Locate the cell with the specified text and output its (x, y) center coordinate. 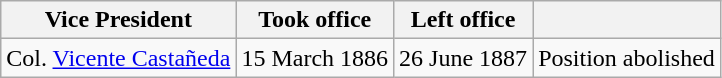
Col. Vicente Castañeda (118, 58)
Position abolished (627, 58)
Left office (464, 20)
Took office (315, 20)
15 March 1886 (315, 58)
26 June 1887 (464, 58)
Vice President (118, 20)
